Locate the cell with the specified text and output its (X, Y) center coordinate. 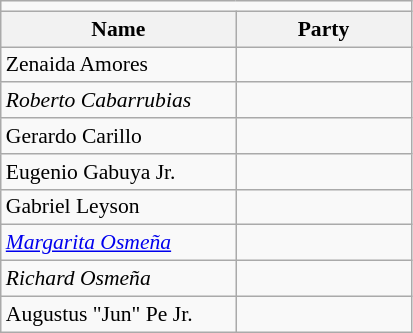
Richard Osmeña (118, 279)
Gabriel Leyson (118, 207)
Augustus "Jun" Pe Jr. (118, 314)
Party (324, 29)
Roberto Cabarrubias (118, 101)
Gerardo Carillo (118, 136)
Eugenio Gabuya Jr. (118, 172)
Margarita Osmeña (118, 243)
Name (118, 29)
Zenaida Amores (118, 65)
